Extract the (x, y) coordinate from the center of the cell holding the provided text.  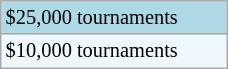
$25,000 tournaments (114, 17)
$10,000 tournaments (114, 51)
